Scan for the cell matching the given text and deliver its (x, y) coordinate at center. 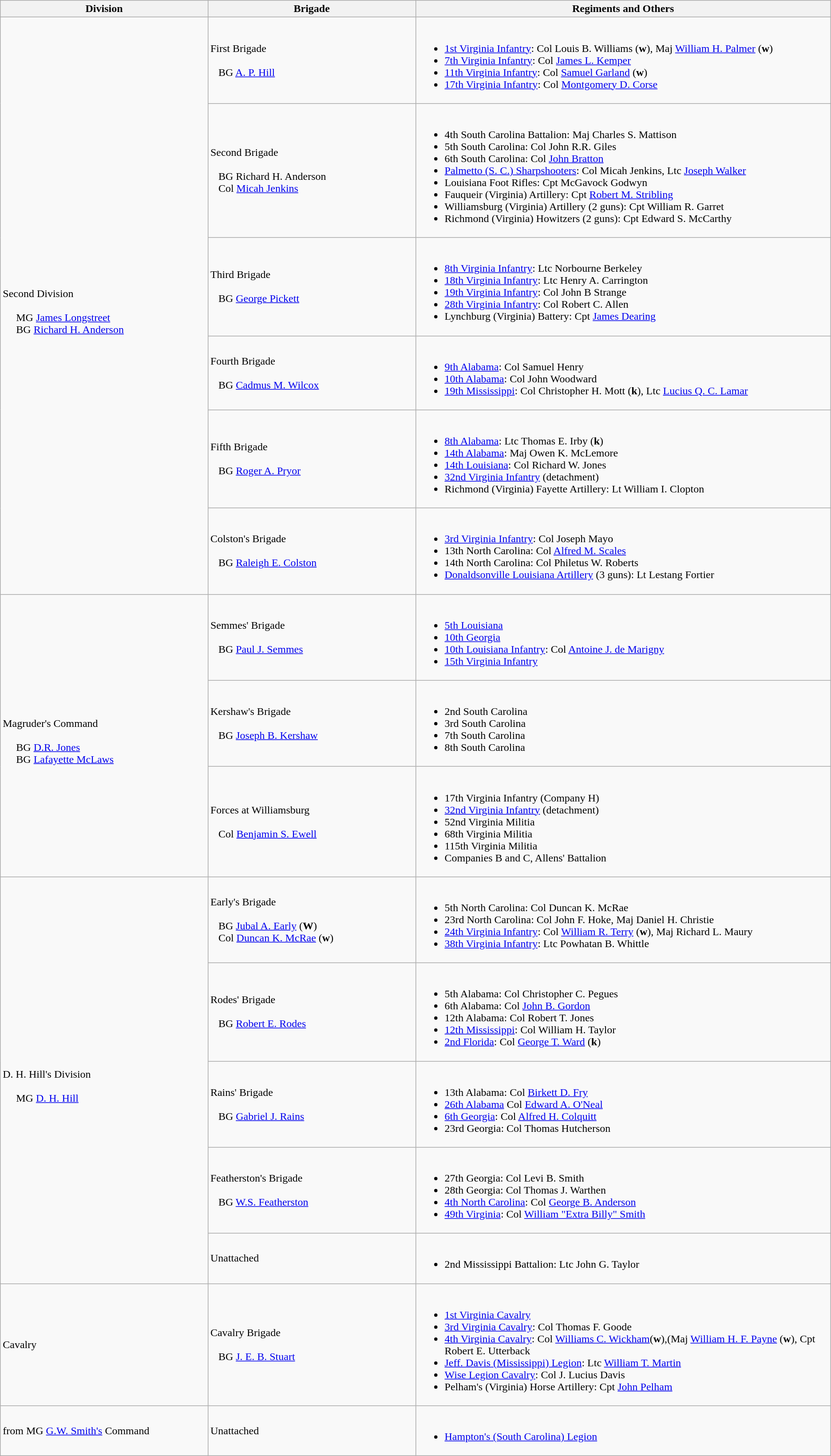
Second Brigade BG Richard H. Anderson Col Micah Jenkins (312, 171)
2nd Mississippi Battalion: Ltc John G. Taylor (623, 1258)
D. H. Hill's Division MG D. H. Hill (104, 1080)
Rodes' Brigade BG Robert E. Rodes (312, 1012)
Colston's Brigade BG Raleigh E. Colston (312, 551)
Regiments and Others (623, 9)
Fifth Brigade BG Roger A. Pryor (312, 459)
First Brigade BG A. P. Hill (312, 60)
Fourth Brigade BG Cadmus M. Wilcox (312, 373)
Semmes' Brigade BG Paul J. Semmes (312, 637)
Early's Brigade BG Jubal A. Early (W) Col Duncan K. McRae (w) (312, 920)
Third Brigade BG George Pickett (312, 287)
2nd South Carolina3rd South Carolina7th South Carolina8th South Carolina (623, 723)
Magruder's Command BG D.R. Jones BG Lafayette McLaws (104, 735)
Cavalry Brigade BG J. E. B. Stuart (312, 1345)
Forces at Williamsburg Col Benjamin S. Ewell (312, 821)
5th Louisiana10th Georgia10th Louisiana Infantry: Col Antoine J. de Marigny15th Virginia Infantry (623, 637)
Rains' Brigade BG Gabriel J. Rains (312, 1104)
13th Alabama: Col Birkett D. Fry26th Alabama Col Edward A. O'Neal6th Georgia: Col Alfred H. Colquitt23rd Georgia: Col Thomas Hutcherson (623, 1104)
Kershaw's Brigade BG Joseph B. Kershaw (312, 723)
Brigade (312, 9)
Second Division MG James Longstreet BG Richard H. Anderson (104, 305)
Featherston's Brigade BG W.S. Featherston (312, 1190)
Hampton's (South Carolina) Legion (623, 1431)
9th Alabama: Col Samuel Henry10th Alabama: Col John Woodward19th Mississippi: Col Christopher H. Mott (k), Ltc Lucius Q. C. Lamar (623, 373)
from MG G.W. Smith's Command (104, 1431)
Cavalry (104, 1345)
Division (104, 9)
